Extract the (X, Y) coordinate from the center of the cell holding the provided text.  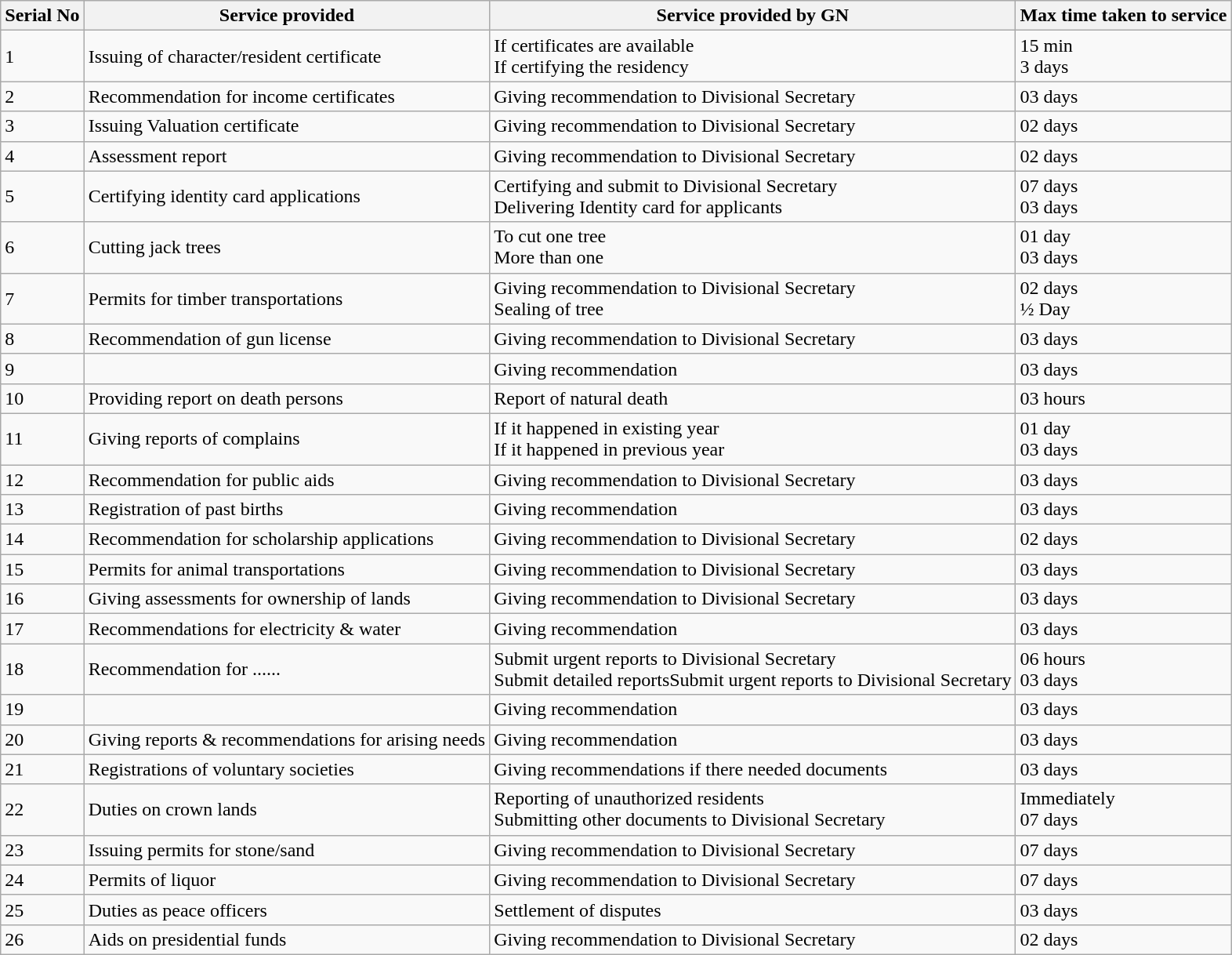
Settlement of disputes (752, 910)
Giving reports of complains (287, 439)
Duties as peace officers (287, 910)
23 (42, 850)
8 (42, 339)
13 (42, 510)
Issuing permits for stone/sand (287, 850)
22 (42, 809)
Giving recommendations if there needed documents (752, 769)
12 (42, 479)
Giving recommendation to Divisional SecretarySealing of tree (752, 298)
Cutting jack trees (287, 248)
Giving assessments for ownership of lands (287, 599)
Recommendations for electricity & water (287, 629)
3 (42, 126)
If it happened in existing yearIf it happened in previous year (752, 439)
Immediately07 days (1124, 809)
Certifying and submit to Divisional SecretaryDelivering Identity card for applicants (752, 196)
07 days03 days (1124, 196)
Issuing of character/resident certificate (287, 56)
To cut one treeMore than one (752, 248)
7 (42, 298)
Issuing Valuation certificate (287, 126)
18 (42, 670)
Submit urgent reports to Divisional SecretarySubmit detailed reportsSubmit urgent reports to Divisional Secretary (752, 670)
25 (42, 910)
Max time taken to service (1124, 16)
5 (42, 196)
03 hours (1124, 398)
Recommendation for income certificates (287, 96)
1 (42, 56)
Aids on presidential funds (287, 939)
17 (42, 629)
16 (42, 599)
19 (42, 710)
Certifying identity card applications (287, 196)
Permits for animal transportations (287, 569)
26 (42, 939)
If certificates are availableIf certifying the residency (752, 56)
Registrations of voluntary societies (287, 769)
Duties on crown lands (287, 809)
Service provided by GN (752, 16)
21 (42, 769)
Service provided (287, 16)
10 (42, 398)
Report of natural death (752, 398)
Recommendation of gun license (287, 339)
9 (42, 369)
14 (42, 539)
11 (42, 439)
15 min3 days (1124, 56)
Recommendation for scholarship applications (287, 539)
Giving reports & recommendations for arising needs (287, 739)
2 (42, 96)
06 hours03 days (1124, 670)
Serial No (42, 16)
24 (42, 880)
Registration of past births (287, 510)
Reporting of unauthorized residentsSubmitting other documents to Divisional Secretary (752, 809)
15 (42, 569)
Permits for timber transportations (287, 298)
20 (42, 739)
Providing report on death persons (287, 398)
4 (42, 156)
Assessment report (287, 156)
6 (42, 248)
Recommendation for ...... (287, 670)
Recommendation for public aids (287, 479)
02 days½ Day (1124, 298)
Permits of liquor (287, 880)
